Identify which cell holds the provided text, then report its (x, y) central coordinate. 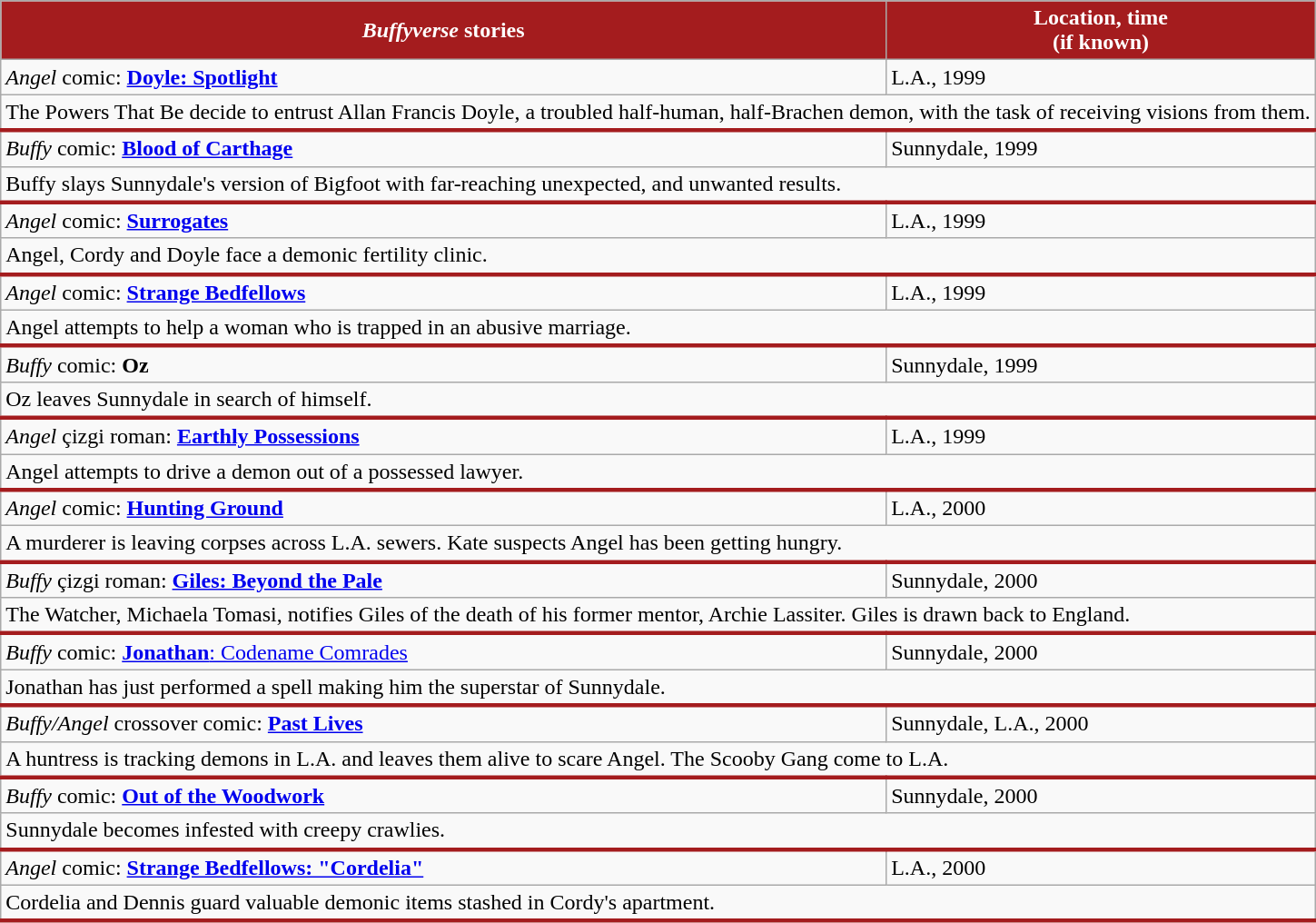
Angel comic: Doyle: Spotlight (443, 77)
Angel comic: Hunting Ground (443, 508)
Buffy comic: Out of the Woodwork (443, 796)
A murderer is leaving corpses across L.A. sewers. Kate suspects Angel has been getting hungry. (658, 544)
Angel, Cordy and Doyle face a demonic fertility clinic. (658, 256)
Buffy comic: Jonathan: Codename Comrades (443, 651)
Sunnydale becomes infested with creepy crawlies. (658, 831)
Oz leaves Sunnydale in search of himself. (658, 400)
Angel comic: Strange Bedfellows: "Cordelia" (443, 868)
Angel attempts to help a woman who is trapped in an abusive marriage. (658, 328)
Buffy comic: Oz (443, 364)
Jonathan has just performed a spell making him the superstar of Sunnydale. (658, 688)
Buffy comic: Blood of Carthage (443, 148)
Buffy/Angel crossover comic: Past Lives (443, 723)
The Watcher, Michaela Tomasi, notifies Giles of the death of his former mentor, Archie Lassiter. Giles is drawn back to England. (658, 616)
Angel comic: Surrogates (443, 221)
Buffyverse stories (443, 31)
Buffy çizgi roman: Giles: Beyond the Pale (443, 580)
Angel attempts to drive a demon out of a possessed lawyer. (658, 472)
A huntress is tracking demons in L.A. and leaves them alive to scare Angel. The Scooby Gang come to L.A. (658, 759)
The Powers That Be decide to entrust Allan Francis Doyle, a troubled half-human, half-Brachen demon, with the task of receiving visions from them. (658, 113)
Location, time(if known) (1101, 31)
Angel çizgi roman: Earthly Possessions (443, 436)
Buffy slays Sunnydale's version of Bigfoot with far-reaching unexpected, and unwanted results. (658, 184)
Cordelia and Dennis guard valuable demonic items stashed in Cordy's apartment. (658, 903)
Angel comic: Strange Bedfellows (443, 293)
Sunnydale, L.A., 2000 (1101, 723)
